Return (X, Y) of the center of cell containing provided text 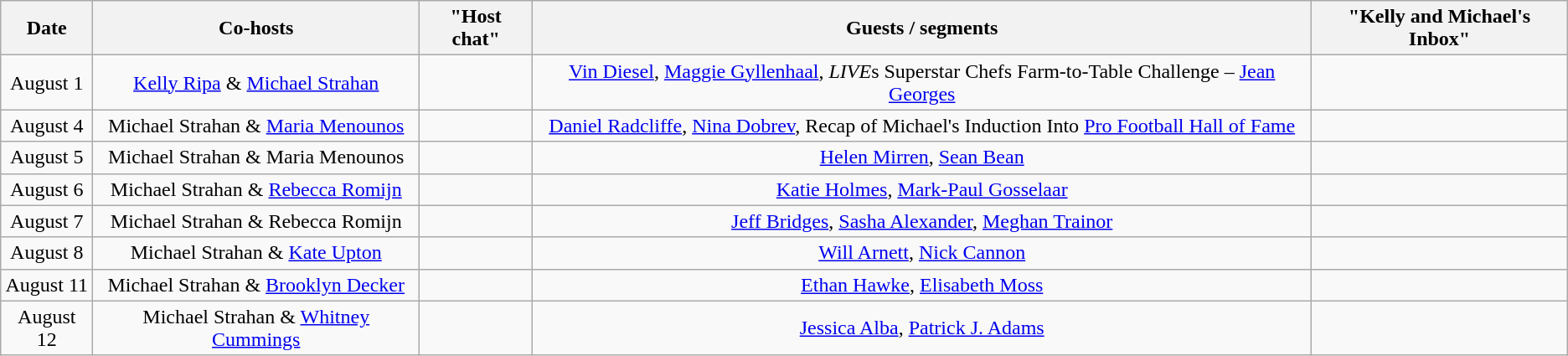
Co-hosts (256, 28)
August 8 (47, 253)
Daniel Radcliffe, Nina Dobrev, Recap of Michael's Induction Into Pro Football Hall of Fame (922, 126)
Helen Mirren, Sean Bean (922, 157)
Date (47, 28)
August 5 (47, 157)
August 6 (47, 189)
"Host chat" (476, 28)
Jessica Alba, Patrick J. Adams (922, 328)
August 12 (47, 328)
Kelly Ripa & Michael Strahan (256, 82)
August 11 (47, 285)
Michael Strahan & Brooklyn Decker (256, 285)
Michael Strahan & Whitney Cummings (256, 328)
Katie Holmes, Mark-Paul Gosselaar (922, 189)
August 4 (47, 126)
Ethan Hawke, Elisabeth Moss (922, 285)
"Kelly and Michael's Inbox" (1439, 28)
Guests / segments (922, 28)
August 1 (47, 82)
August 7 (47, 221)
Will Arnett, Nick Cannon (922, 253)
Michael Strahan & Kate Upton (256, 253)
Jeff Bridges, Sasha Alexander, Meghan Trainor (922, 221)
Vin Diesel, Maggie Gyllenhaal, LIVEs Superstar Chefs Farm-to-Table Challenge – Jean Georges (922, 82)
